Capture the cell that displays the provided text and extract its (X, Y) central coordinate. 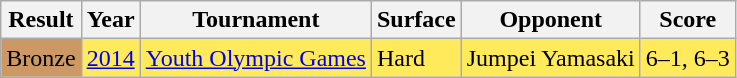
Result (41, 20)
Surface (416, 20)
2014 (110, 58)
6–1, 6–3 (688, 58)
Jumpei Yamasaki (550, 58)
Score (688, 20)
Youth Olympic Games (256, 58)
Opponent (550, 20)
Year (110, 20)
Tournament (256, 20)
Bronze (41, 58)
Hard (416, 58)
